From the cell containing the given text, extract its center point as (x, y) coordinate. 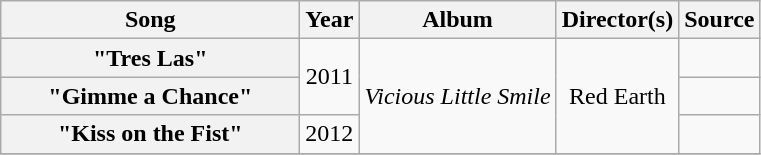
Source (720, 20)
Year (330, 20)
"Gimme a Chance" (150, 96)
Vicious Little Smile (458, 96)
Director(s) (618, 20)
2011 (330, 77)
Red Earth (618, 96)
Song (150, 20)
"Kiss on the Fist" (150, 134)
Album (458, 20)
"Tres Las" (150, 58)
2012 (330, 134)
